Return the (X, Y) coordinate for the center point of the cell that contains the specified text.  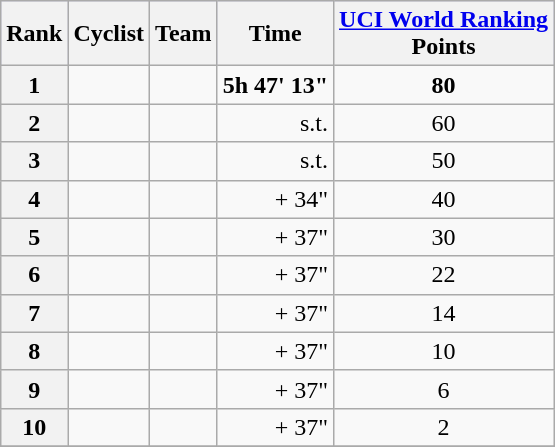
4 (34, 199)
80 (444, 85)
60 (444, 123)
14 (444, 313)
Time (275, 34)
1 (34, 85)
3 (34, 161)
50 (444, 161)
40 (444, 199)
22 (444, 275)
8 (34, 351)
5h 47' 13" (275, 85)
Team (184, 34)
30 (444, 237)
5 (34, 237)
Rank (34, 34)
9 (34, 389)
7 (34, 313)
Cyclist (109, 34)
+ 34" (275, 199)
UCI World RankingPoints (444, 34)
